From the cell containing the given text, extract its center point as [X, Y] coordinate. 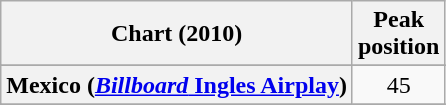
Chart (2010) [177, 34]
Mexico (Billboard Ingles Airplay) [177, 85]
45 [398, 85]
Peakposition [398, 34]
